Provide the [X, Y] coordinate of the cell's center where the given text is located.  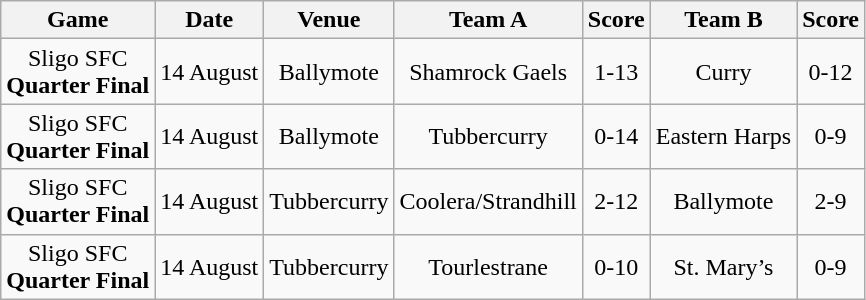
Game [78, 20]
2-9 [831, 202]
0-10 [616, 266]
Curry [723, 72]
1-13 [616, 72]
Coolera/Strandhill [488, 202]
Shamrock Gaels [488, 72]
Date [210, 20]
Venue [329, 20]
Tourlestrane [488, 266]
2-12 [616, 202]
0-12 [831, 72]
St. Mary’s [723, 266]
Team A [488, 20]
0-14 [616, 136]
Team B [723, 20]
Eastern Harps [723, 136]
